Identify which cell holds the provided text, then report its [X, Y] central coordinate. 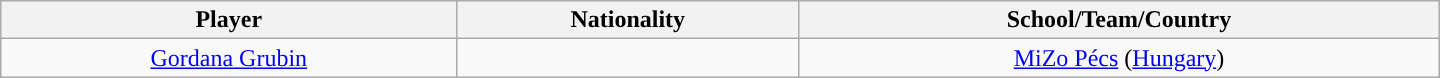
School/Team/Country [1120, 20]
Nationality [628, 20]
Player [229, 20]
Gordana Grubin [229, 58]
MiZo Pécs (Hungary) [1120, 58]
